Output the (x, y) coordinate of the center of the cell containing the given text.  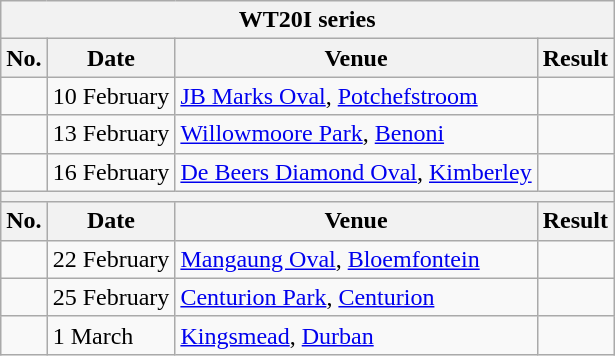
Mangaung Oval, Bloemfontein (356, 259)
1 March (111, 335)
Willowmoore Park, Benoni (356, 134)
JB Marks Oval, Potchefstroom (356, 96)
13 February (111, 134)
16 February (111, 172)
Centurion Park, Centurion (356, 297)
Kingsmead, Durban (356, 335)
10 February (111, 96)
22 February (111, 259)
De Beers Diamond Oval, Kimberley (356, 172)
WT20I series (308, 20)
25 February (111, 297)
